Return (x, y) of the center of cell containing provided text 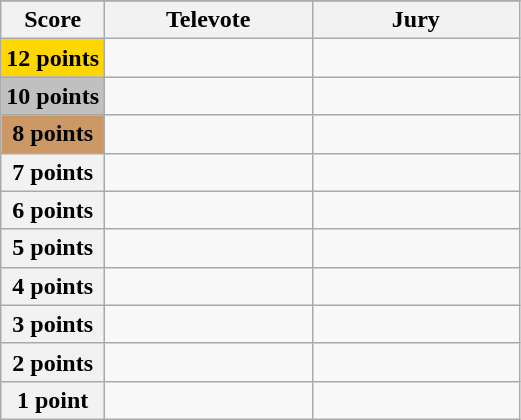
Jury (416, 20)
8 points (53, 134)
12 points (53, 58)
7 points (53, 172)
5 points (53, 248)
2 points (53, 362)
10 points (53, 96)
3 points (53, 324)
Televote (209, 20)
Score (53, 20)
4 points (53, 286)
6 points (53, 210)
1 point (53, 400)
